For the text-containing cell, return its midpoint in (X, Y) coordinate format. 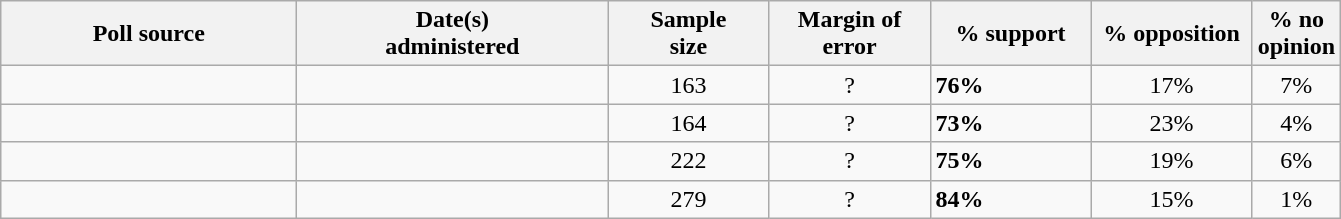
75% (1010, 161)
% no opinion (1296, 34)
15% (1172, 199)
% opposition (1172, 34)
1% (1296, 199)
Date(s)administered (452, 34)
73% (1010, 123)
Poll source (149, 34)
% support (1010, 34)
Samplesize (688, 34)
163 (688, 85)
4% (1296, 123)
Margin oferror (850, 34)
7% (1296, 85)
6% (1296, 161)
76% (1010, 85)
222 (688, 161)
19% (1172, 161)
164 (688, 123)
23% (1172, 123)
279 (688, 199)
17% (1172, 85)
84% (1010, 199)
